Extract the (X, Y) coordinate from the center of the cell holding the provided text.  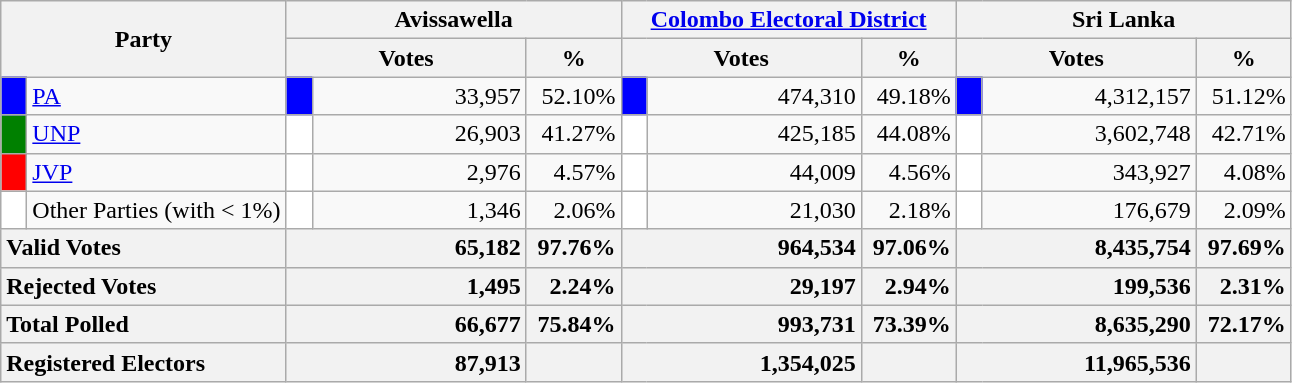
8,635,290 (1076, 324)
Rejected Votes (144, 286)
Party (144, 39)
97.06% (908, 248)
Sri Lanka (1124, 20)
1,346 (419, 210)
2,976 (419, 172)
49.18% (908, 96)
2.06% (574, 210)
1,495 (406, 286)
3,602,748 (1089, 134)
33,957 (419, 96)
4,312,157 (1089, 96)
2.94% (908, 286)
964,534 (741, 248)
75.84% (574, 324)
Colombo Electoral District (788, 20)
425,185 (754, 134)
4.57% (574, 172)
87,913 (406, 362)
4.56% (908, 172)
343,927 (1089, 172)
JVP (156, 172)
2.18% (908, 210)
11,965,536 (1076, 362)
PA (156, 96)
474,310 (754, 96)
73.39% (908, 324)
Total Polled (144, 324)
51.12% (1244, 96)
2.09% (1244, 210)
41.27% (574, 134)
176,679 (1089, 210)
2.31% (1244, 286)
Avissawella (454, 20)
4.08% (1244, 172)
42.71% (1244, 134)
UNP (156, 134)
Registered Electors (144, 362)
Other Parties (with < 1%) (156, 210)
52.10% (574, 96)
8,435,754 (1076, 248)
97.76% (574, 248)
199,536 (1076, 286)
97.69% (1244, 248)
44.08% (908, 134)
2.24% (574, 286)
29,197 (741, 286)
65,182 (406, 248)
72.17% (1244, 324)
1,354,025 (741, 362)
26,903 (419, 134)
21,030 (754, 210)
66,677 (406, 324)
Valid Votes (144, 248)
44,009 (754, 172)
993,731 (741, 324)
